Detect which cell encompasses the target text, then output its (X, Y) center coordinate. 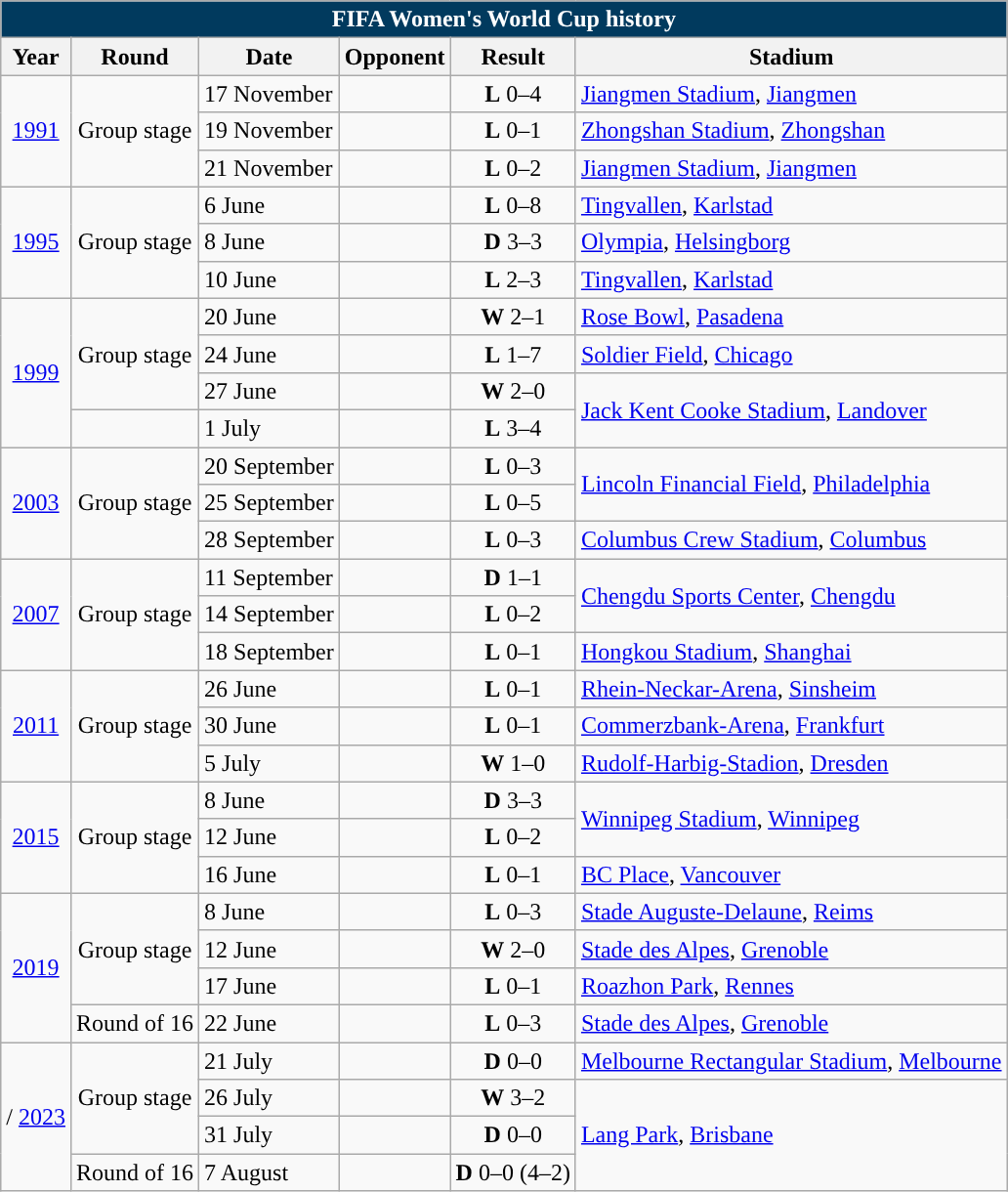
2011 (36, 726)
Jack Kent Cooke Stadium, Landover (791, 409)
Zhongshan Stadium, Zhongshan (791, 131)
1991 (36, 131)
Lang Park, Brisbane (791, 1135)
7 August (270, 1172)
22 June (270, 1023)
Year (36, 57)
Columbus Crew Stadium, Columbus (791, 540)
Rudolf-Harbig-Stadion, Dresden (791, 763)
Rose Bowl, Pasadena (791, 317)
14 September (270, 615)
W 3–2 (513, 1098)
2007 (36, 615)
L 1–7 (513, 354)
Result (513, 57)
Soldier Field, Chicago (791, 354)
L 2–3 (513, 279)
21 July (270, 1060)
2019 (36, 967)
L 0–4 (513, 94)
L 0–8 (513, 205)
1995 (36, 242)
1 July (270, 428)
Lincoln Financial Field, Philadelphia (791, 485)
17 June (270, 986)
Date (270, 57)
21 November (270, 168)
Stade Auguste-Delaune, Reims (791, 912)
24 June (270, 354)
Stadium (791, 57)
D 0–0 (4–2) (513, 1172)
Opponent (395, 57)
BC Place, Vancouver (791, 874)
Rhein-Neckar-Arena, Sinsheim (791, 689)
W 1–0 (513, 763)
Hongkou Stadium, Shanghai (791, 652)
10 June (270, 279)
20 June (270, 317)
26 July (270, 1098)
L 0–5 (513, 503)
27 June (270, 391)
Chengdu Sports Center, Chengdu (791, 596)
/ 2023 (36, 1116)
Roazhon Park, Rennes (791, 986)
Melbourne Rectangular Stadium, Melbourne (791, 1060)
19 November (270, 131)
W 2–1 (513, 317)
D 1–1 (513, 577)
30 June (270, 726)
16 June (270, 874)
20 September (270, 466)
1999 (36, 372)
L 3–4 (513, 428)
Commerzbank-Arena, Frankfurt (791, 726)
17 November (270, 94)
25 September (270, 503)
28 September (270, 540)
2003 (36, 503)
Round (135, 57)
5 July (270, 763)
31 July (270, 1135)
Winnipeg Stadium, Winnipeg (791, 819)
26 June (270, 689)
Olympia, Helsingborg (791, 242)
FIFA Women's World Cup history (504, 20)
2015 (36, 837)
11 September (270, 577)
6 June (270, 205)
18 September (270, 652)
